Capture the cell that displays the provided text and extract its (x, y) central coordinate. 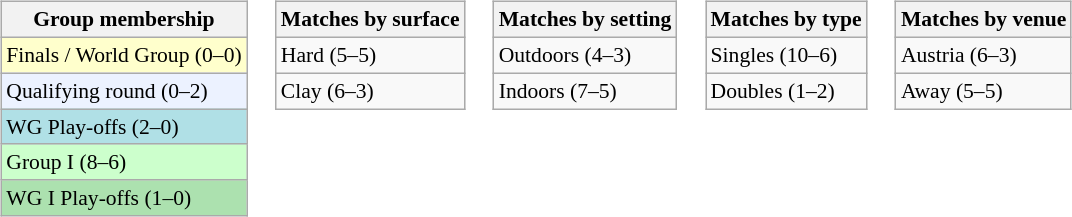
Indoors (7–5) (586, 91)
Doubles (1–2) (786, 91)
Away (5–5) (984, 91)
Matches by type (786, 20)
Finals / World Group (0–0) (124, 55)
Austria (6–3) (984, 55)
Clay (6–3) (370, 91)
Group membership (124, 20)
Singles (10–6) (786, 55)
WG I Play-offs (1–0) (124, 198)
Outdoors (4–3) (586, 55)
Matches by surface (370, 20)
Group I (8–6) (124, 162)
Matches by venue (984, 20)
Hard (5–5) (370, 55)
WG Play-offs (2–0) (124, 127)
Matches by setting (586, 20)
Qualifying round (0–2) (124, 91)
